Capture the cell that displays the provided text and extract its (x, y) central coordinate. 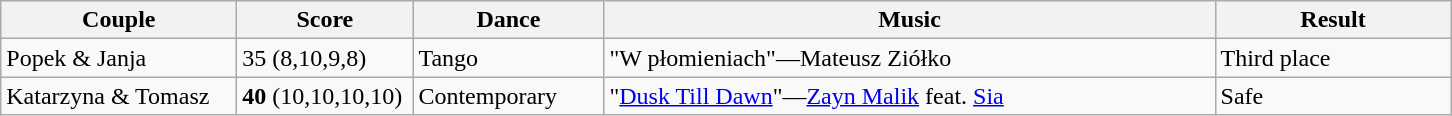
Couple (119, 20)
Katarzyna & Tomasz (119, 96)
Music (910, 20)
Third place (1333, 58)
Tango (508, 58)
40 (10,10,10,10) (325, 96)
Dance (508, 20)
"Dusk Till Dawn"—Zayn Malik feat. Sia (910, 96)
Result (1333, 20)
35 (8,10,9,8) (325, 58)
Popek & Janja (119, 58)
"W płomieniach"—Mateusz Ziółko (910, 58)
Score (325, 20)
Contemporary (508, 96)
Safe (1333, 96)
